From the cell containing the given text, extract its center point as (X, Y) coordinate. 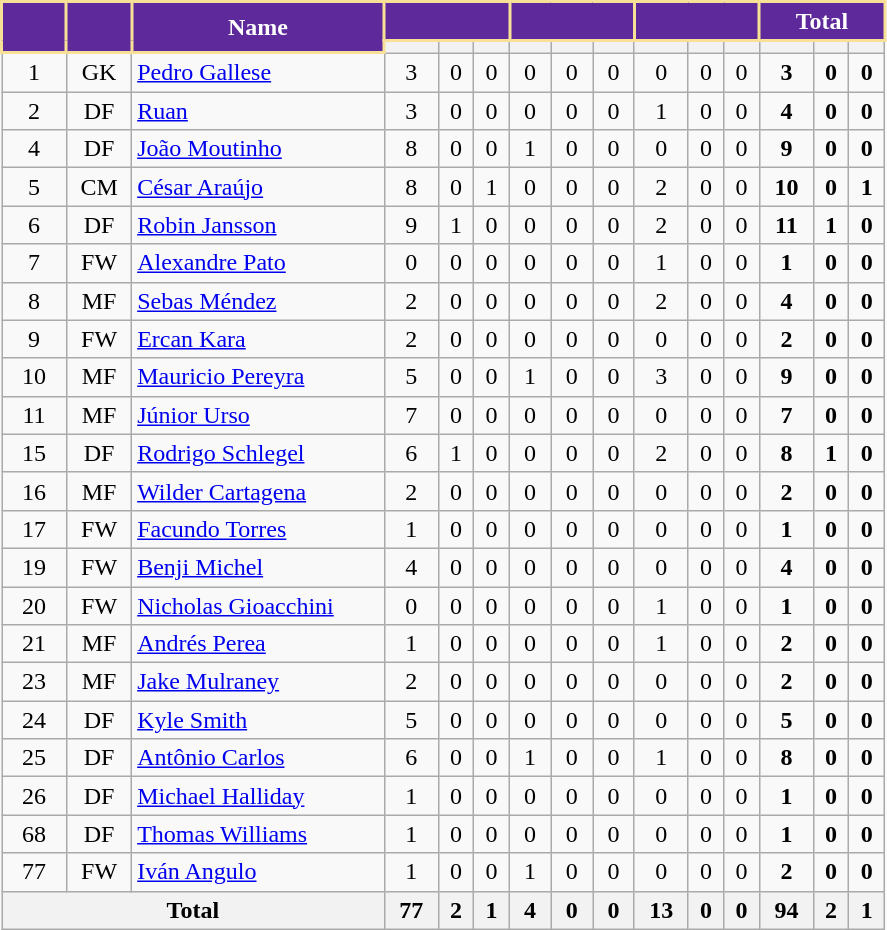
20 (34, 605)
César Araújo (258, 187)
Iván Angulo (258, 872)
21 (34, 644)
Andrés Perea (258, 644)
94 (786, 910)
Antônio Carlos (258, 758)
Rodrigo Schlegel (258, 453)
Júnior Urso (258, 415)
João Moutinho (258, 149)
Wilder Cartagena (258, 491)
Name (258, 28)
Mauricio Pereyra (258, 377)
Sebas Méndez (258, 301)
Thomas Williams (258, 834)
17 (34, 529)
Jake Mulraney (258, 682)
Robin Jansson (258, 225)
26 (34, 796)
15 (34, 453)
Alexandre Pato (258, 263)
Ercan Kara (258, 339)
13 (661, 910)
19 (34, 567)
16 (34, 491)
24 (34, 720)
68 (34, 834)
Facundo Torres (258, 529)
Pedro Gallese (258, 72)
Ruan (258, 111)
GK (100, 72)
Benji Michel (258, 567)
25 (34, 758)
23 (34, 682)
Kyle Smith (258, 720)
Michael Halliday (258, 796)
Nicholas Gioacchini (258, 605)
CM (100, 187)
